Provide the (x, y) coordinate of the cell's center where the given text is located.  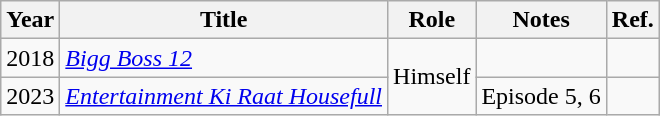
Title (224, 20)
Ref. (632, 20)
2023 (30, 96)
Himself (432, 77)
2018 (30, 58)
Notes (541, 20)
Bigg Boss 12 (224, 58)
Episode 5, 6 (541, 96)
Year (30, 20)
Entertainment Ki Raat Housefull (224, 96)
Role (432, 20)
